Identify which cell holds the provided text, then report its [X, Y] central coordinate. 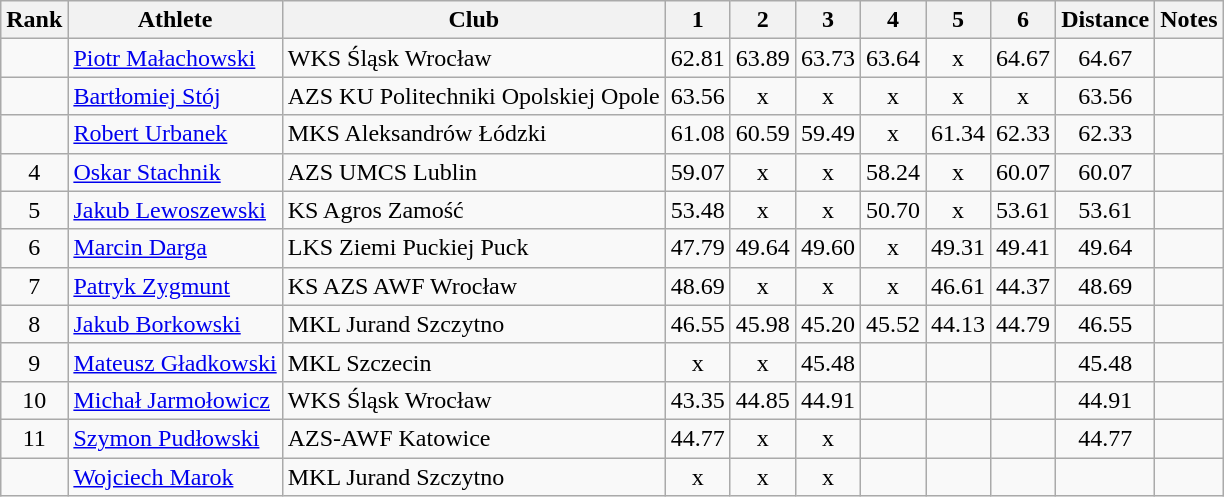
Mateusz Gładkowski [175, 362]
Szymon Pudłowski [175, 438]
Michał Jarmołowicz [175, 400]
45.52 [892, 324]
KS Agros Zamość [474, 210]
58.24 [892, 172]
Bartłomiej Stój [175, 96]
49.60 [828, 248]
63.89 [762, 58]
53.48 [698, 210]
Rank [34, 20]
47.79 [698, 248]
49.41 [1024, 248]
8 [34, 324]
Notes [1189, 20]
Club [474, 20]
AZS-AWF Katowice [474, 438]
11 [34, 438]
62.81 [698, 58]
1 [698, 20]
59.07 [698, 172]
59.49 [828, 134]
45.20 [828, 324]
Jakub Lewoszewski [175, 210]
46.61 [958, 286]
3 [828, 20]
49.31 [958, 248]
45.98 [762, 324]
Marcin Darga [175, 248]
AZS UMCS Lublin [474, 172]
10 [34, 400]
KS AZS AWF Wrocław [474, 286]
MKS Aleksandrów Łódzki [474, 134]
Oskar Stachnik [175, 172]
44.13 [958, 324]
Piotr Małachowski [175, 58]
AZS KU Politechniki Opolskiej Opole [474, 96]
43.35 [698, 400]
44.79 [1024, 324]
44.37 [1024, 286]
7 [34, 286]
50.70 [892, 210]
LKS Ziemi Puckiej Puck [474, 248]
Robert Urbanek [175, 134]
61.34 [958, 134]
2 [762, 20]
Distance [1106, 20]
63.73 [828, 58]
Wojciech Marok [175, 477]
Patryk Zygmunt [175, 286]
63.64 [892, 58]
9 [34, 362]
44.85 [762, 400]
Athlete [175, 20]
61.08 [698, 134]
60.59 [762, 134]
MKL Szczecin [474, 362]
Jakub Borkowski [175, 324]
